Pinpoint the cell where the given text exists, returning its (x, y) midpoint coordinate. 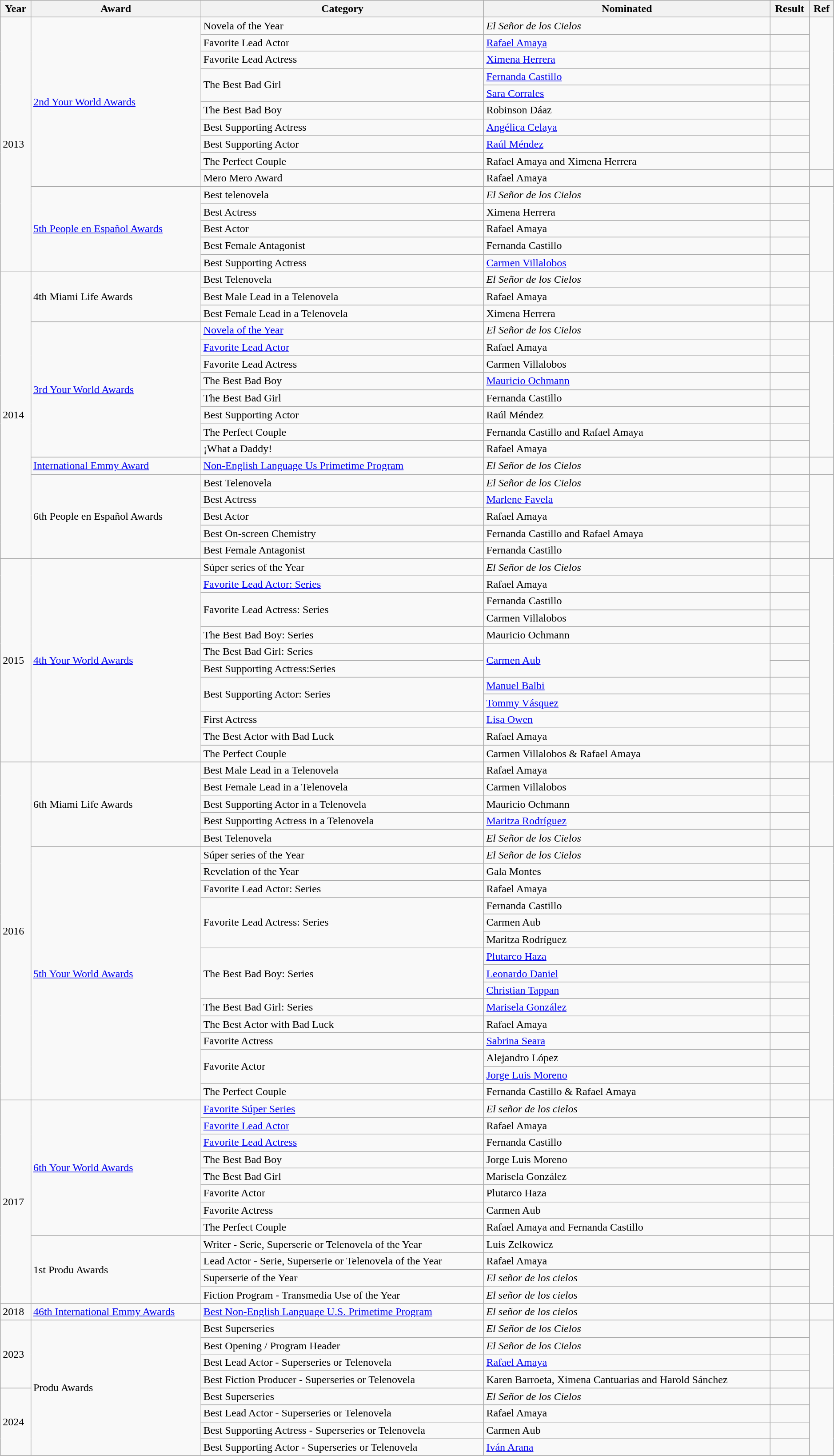
Angélica Celaya (627, 127)
6th Your World Awards (116, 1168)
2017 (16, 1202)
Non-English Language Us Primetime Program (342, 465)
6th People en Español Awards (116, 516)
Ref (822, 9)
Best Non-English Language U.S. Primetime Program (342, 1312)
Favorite Súper Series (342, 1109)
Robinson Dáaz (627, 110)
Carmen Villalobos & Rafael Amaya (627, 754)
Leonardo Daniel (627, 973)
Karen Barroeta, Ximena Cantuarias and Harold Sánchez (627, 1380)
Alejandro López (627, 1058)
Lead Actor - Serie, Superserie or Telenovela of the Year (342, 1261)
Mero Mero Award (342, 178)
Best Supporting Actress in a Telenovela (342, 821)
1st Produ Awards (116, 1269)
5th Your World Awards (116, 974)
2015 (16, 661)
Produ Awards (116, 1388)
6th Miami Life Awards (116, 804)
2014 (16, 415)
Lisa Owen (627, 719)
International Emmy Award (116, 465)
2024 (16, 1422)
Luis Zelkowicz (627, 1244)
Superserie of the Year (342, 1278)
Marlene Favela (627, 500)
Best Supporting Actress:Series (342, 669)
Manuel Balbi (627, 686)
3rd Your World Awards (116, 389)
Writer - Serie, Superserie or Telenovela of the Year (342, 1244)
Sara Corrales (627, 93)
Fernanda Castillo & Rafael Amaya (627, 1092)
2013 (16, 144)
46th International Emmy Awards (116, 1312)
Best Supporting Actress - Superseries or Telenovela (342, 1430)
Best Fiction Producer - Superseries or Telenovela (342, 1380)
Rafael Amaya and Ximena Herrera (627, 161)
Fiction Program - Transmedia Use of the Year (342, 1295)
Best telenovela (342, 195)
Sabrina Seara (627, 1041)
Gala Montes (627, 872)
Result (790, 9)
2018 (16, 1312)
Best Supporting Actor - Superseries or Telenovela (342, 1447)
First Actress (342, 719)
4th Miami Life Awards (116, 297)
2023 (16, 1354)
Best On-screen Chemistry (342, 533)
Award (116, 9)
Nominated (627, 9)
Best Supporting Actor: Series (342, 694)
Rafael Amaya and Fernanda Castillo (627, 1227)
2nd Your World Awards (116, 102)
Revelation of the Year (342, 872)
5th People en Español Awards (116, 229)
2016 (16, 931)
Iván Arana (627, 1447)
Tommy Vásquez (627, 702)
Year (16, 9)
Category (342, 9)
Christian Tappan (627, 990)
Best Opening / Program Header (342, 1346)
Best Supporting Actor in a Telenovela (342, 804)
4th Your World Awards (116, 661)
¡What a Daddy! (342, 449)
